Capture the cell that displays the provided text and extract its (X, Y) central coordinate. 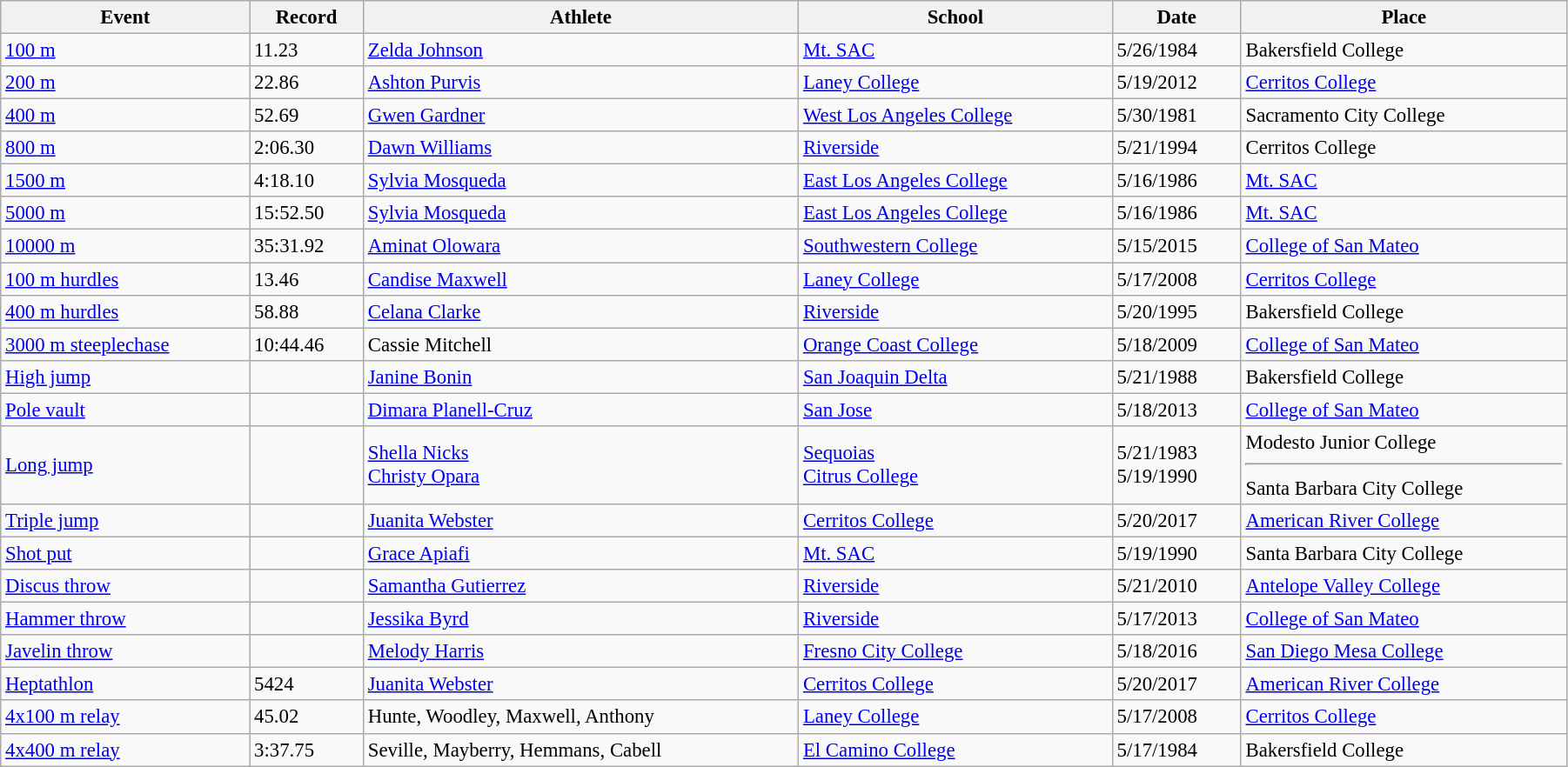
400 m hurdles (125, 311)
100 m (125, 50)
3:37.75 (306, 750)
Antelope Valley College (1404, 586)
22.86 (306, 83)
5/21/1988 (1176, 377)
Event (125, 17)
5/21/1994 (1176, 148)
400 m (125, 116)
Place (1404, 17)
Orange Coast College (955, 344)
San Jose (955, 410)
5/18/2009 (1176, 344)
Discus throw (125, 586)
SequoiasCitrus College (955, 465)
San Diego Mesa College (1404, 651)
5424 (306, 684)
Sacramento City College (1404, 116)
Santa Barbara City College (1404, 554)
11.23 (306, 50)
Gwen Gardner (580, 116)
Candise Maxwell (580, 279)
58.88 (306, 311)
Jessika Byrd (580, 619)
Hammer throw (125, 619)
5/17/1984 (1176, 750)
Shot put (125, 554)
Seville, Mayberry, Hemmans, Cabell (580, 750)
Melody Harris (580, 651)
2:06.30 (306, 148)
El Camino College (955, 750)
West Los Angeles College (955, 116)
5/15/2015 (1176, 246)
5/26/1984 (1176, 50)
Javelin throw (125, 651)
5/18/2016 (1176, 651)
Samantha Gutierrez (580, 586)
Southwestern College (955, 246)
Heptathlon (125, 684)
5000 m (125, 213)
Hunte, Woodley, Maxwell, Anthony (580, 717)
3000 m steeplechase (125, 344)
800 m (125, 148)
5/17/2013 (1176, 619)
10000 m (125, 246)
10:44.46 (306, 344)
Record (306, 17)
Janine Bonin (580, 377)
5/19/2012 (1176, 83)
Triple jump (125, 521)
35:31.92 (306, 246)
Athlete (580, 17)
15:52.50 (306, 213)
5/30/1981 (1176, 116)
4:18.10 (306, 181)
5/21/1983 5/19/1990 (1176, 465)
San Joaquin Delta (955, 377)
Long jump (125, 465)
High jump (125, 377)
45.02 (306, 717)
Modesto Junior College Santa Barbara City College (1404, 465)
5/19/1990 (1176, 554)
Cassie Mitchell (580, 344)
5/21/2010 (1176, 586)
Pole vault (125, 410)
13.46 (306, 279)
Grace Apiafi (580, 554)
Dawn Williams (580, 148)
100 m hurdles (125, 279)
School (955, 17)
5/20/1995 (1176, 311)
Aminat Olowara (580, 246)
1500 m (125, 181)
Shella NicksChristy Opara (580, 465)
Celana Clarke (580, 311)
Zelda Johnson (580, 50)
Fresno City College (955, 651)
Dimara Planell-Cruz (580, 410)
Date (1176, 17)
4x100 m relay (125, 717)
Ashton Purvis (580, 83)
4x400 m relay (125, 750)
5/18/2013 (1176, 410)
200 m (125, 83)
52.69 (306, 116)
